Locate the cell with the specified text and output its [x, y] center coordinate. 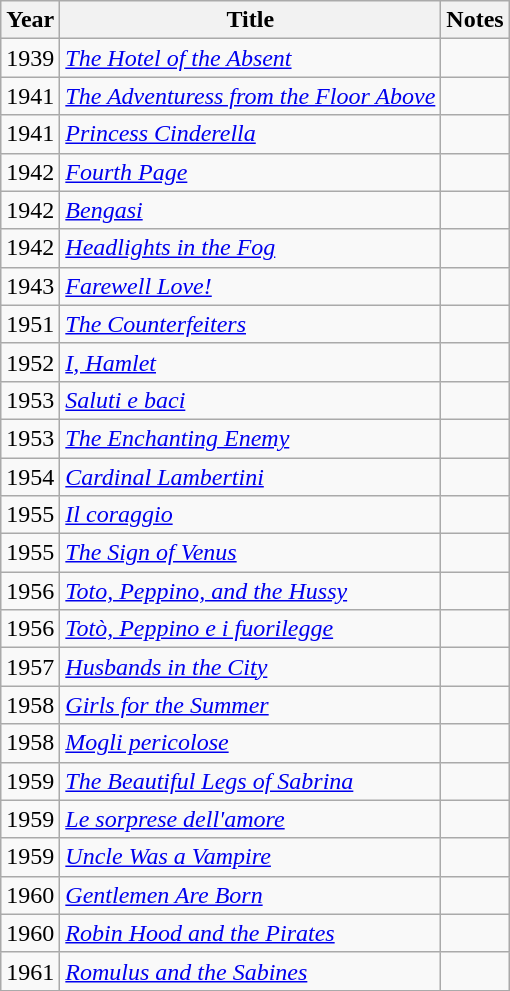
The Hotel of the Absent [250, 58]
Robin Hood and the Pirates [250, 933]
Husbands in the City [250, 667]
1939 [30, 58]
Girls for the Summer [250, 705]
Farewell Love! [250, 286]
Saluti e baci [250, 400]
The Sign of Venus [250, 553]
Il coraggio [250, 515]
1961 [30, 971]
The Beautiful Legs of Sabrina [250, 781]
Le sorprese dell'amore [250, 819]
Title [250, 20]
I, Hamlet [250, 362]
Gentlemen Are Born [250, 895]
Headlights in the Fog [250, 248]
1951 [30, 324]
1943 [30, 286]
The Counterfeiters [250, 324]
Cardinal Lambertini [250, 477]
Uncle Was a Vampire [250, 857]
1954 [30, 477]
The Enchanting Enemy [250, 438]
Year [30, 20]
Princess Cinderella [250, 134]
Mogli pericolose [250, 743]
Notes [475, 20]
Totò, Peppino e i fuorilegge [250, 629]
Toto, Peppino, and the Hussy [250, 591]
1957 [30, 667]
Fourth Page [250, 172]
The Adventuress from the Floor Above [250, 96]
Romulus and the Sabines [250, 971]
1952 [30, 362]
Bengasi [250, 210]
